Detect which cell encompasses the target text, then output its (X, Y) center coordinate. 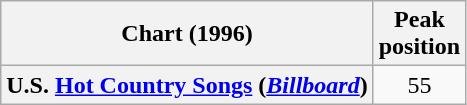
Chart (1996) (187, 34)
U.S. Hot Country Songs (Billboard) (187, 85)
Peakposition (419, 34)
55 (419, 85)
